For the text-containing cell, return its midpoint in (X, Y) coordinate format. 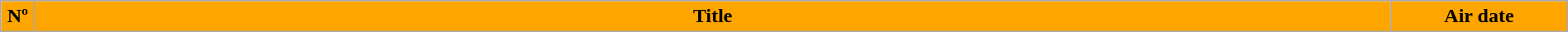
Title (713, 16)
Air date (1480, 16)
Nº (18, 16)
